Output the [x, y] coordinate of the center of the cell containing the given text.  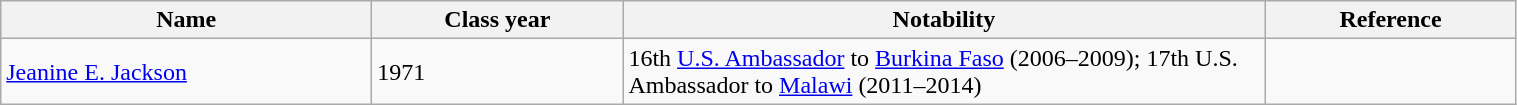
Name [186, 20]
Class year [498, 20]
Notability [944, 20]
Reference [1390, 20]
1971 [498, 72]
16th U.S. Ambassador to Burkina Faso (2006–2009); 17th U.S. Ambassador to Malawi (2011–2014) [944, 72]
Jeanine E. Jackson [186, 72]
